Pinpoint the cell where the given text exists, returning its (X, Y) midpoint coordinate. 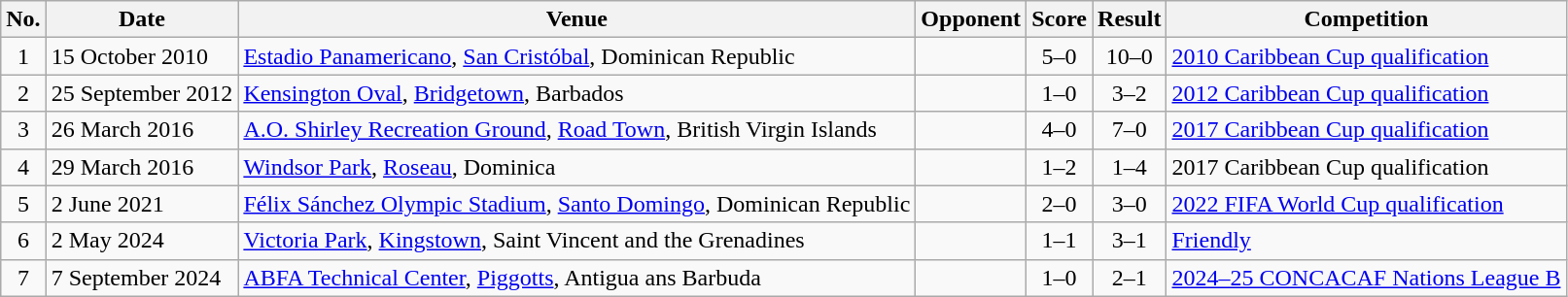
2022 FIFA World Cup qualification (1367, 204)
A.O. Shirley Recreation Ground, Road Town, British Virgin Islands (577, 130)
1 (23, 56)
1–4 (1130, 167)
15 October 2010 (142, 56)
26 March 2016 (142, 130)
7 (23, 278)
2–0 (1060, 204)
No. (23, 19)
Victoria Park, Kingstown, Saint Vincent and the Grenadines (577, 241)
Opponent (971, 19)
3–2 (1130, 93)
Result (1130, 19)
4–0 (1060, 130)
Venue (577, 19)
5–0 (1060, 56)
2024–25 CONCACAF Nations League B (1367, 278)
4 (23, 167)
7–0 (1130, 130)
25 September 2012 (142, 93)
3–0 (1130, 204)
6 (23, 241)
2012 Caribbean Cup qualification (1367, 93)
1–1 (1060, 241)
3 (23, 130)
Friendly (1367, 241)
Competition (1367, 19)
2010 Caribbean Cup qualification (1367, 56)
2 June 2021 (142, 204)
Estadio Panamericano, San Cristóbal, Dominican Republic (577, 56)
7 September 2024 (142, 278)
3–1 (1130, 241)
Félix Sánchez Olympic Stadium, Santo Domingo, Dominican Republic (577, 204)
2 (23, 93)
29 March 2016 (142, 167)
Score (1060, 19)
5 (23, 204)
Date (142, 19)
Windsor Park, Roseau, Dominica (577, 167)
2 May 2024 (142, 241)
10–0 (1130, 56)
1–2 (1060, 167)
Kensington Oval, Bridgetown, Barbados (577, 93)
2–1 (1130, 278)
ABFA Technical Center, Piggotts, Antigua ans Barbuda (577, 278)
